Pinpoint the cell where the given text exists, returning its (x, y) midpoint coordinate. 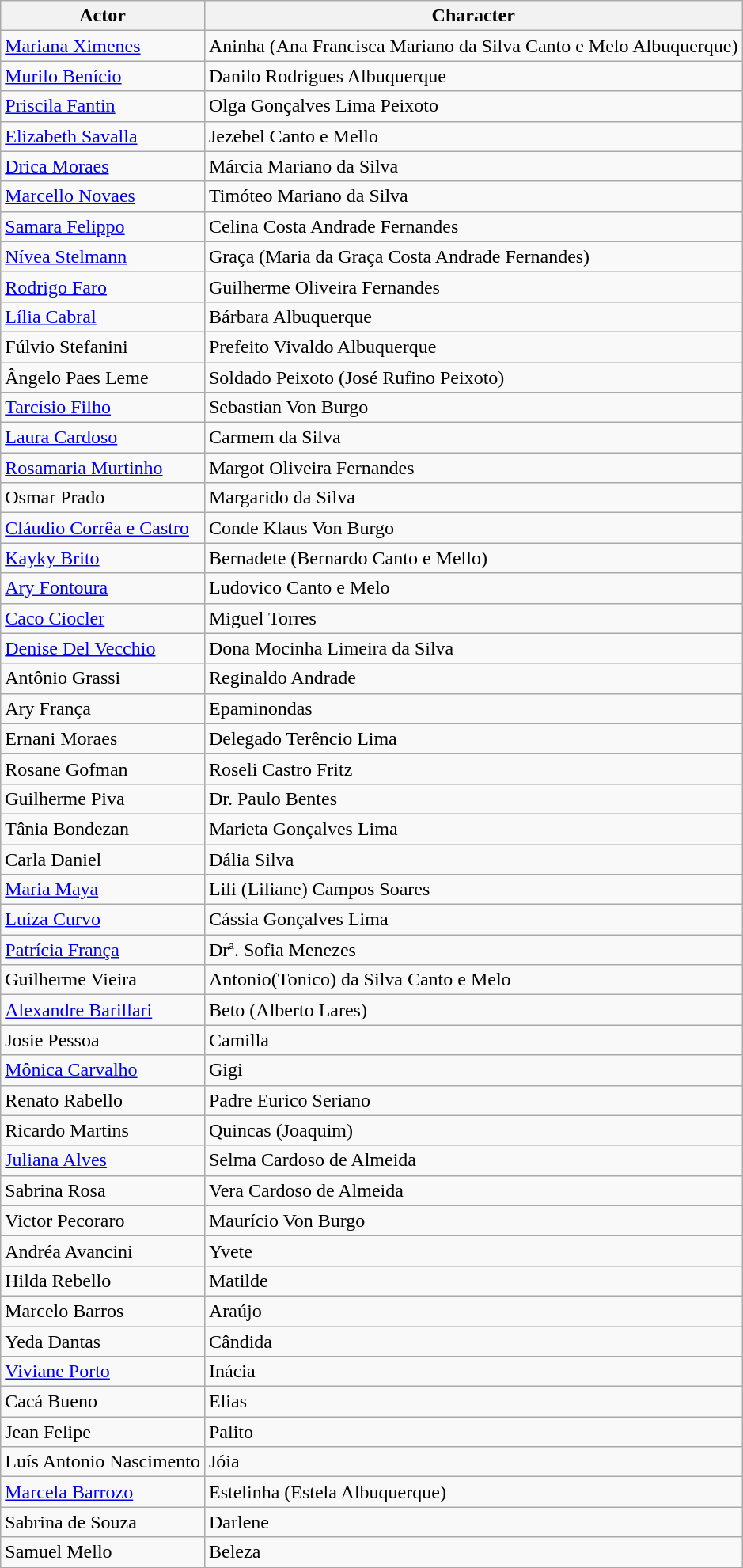
Mariana Ximenes (103, 46)
Jóia (473, 1462)
Estelinha (Estela Albuquerque) (473, 1492)
Padre Eurico Seriano (473, 1100)
Conde Klaus Von Burgo (473, 528)
Yvete (473, 1251)
Vera Cardoso de Almeida (473, 1190)
Guilherme Oliveira Fernandes (473, 287)
Ludovico Canto e Melo (473, 588)
Patrícia França (103, 950)
Luíza Curvo (103, 920)
Yeda Dantas (103, 1342)
Marcello Novaes (103, 196)
Gigi (473, 1070)
Olga Gonçalves Lima Peixoto (473, 106)
Timóteo Mariano da Silva (473, 196)
Selma Cardoso de Almeida (473, 1160)
Denise Del Vecchio (103, 648)
Sabrina Rosa (103, 1190)
Jean Felipe (103, 1432)
Margot Oliveira Fernandes (473, 468)
Cláudio Corrêa e Castro (103, 528)
Dona Mocinha Limeira da Silva (473, 648)
Viviane Porto (103, 1372)
Delegado Terêncio Lima (473, 738)
Jezebel Canto e Mello (473, 136)
Samara Felippo (103, 226)
Marcela Barrozo (103, 1492)
Quincas (Joaquim) (473, 1130)
Drª. Sofia Menezes (473, 950)
Josie Pessoa (103, 1040)
Ary Fontoura (103, 588)
Guilherme Vieira (103, 980)
Juliana Alves (103, 1160)
Elias (473, 1402)
Kayky Brito (103, 558)
Beleza (473, 1552)
Tarcísio Filho (103, 408)
Aninha (Ana Francisca Mariano da Silva Canto e Melo Albuquerque) (473, 46)
Epaminondas (473, 708)
Character (473, 16)
Roseli Castro Fritz (473, 769)
Laura Cardoso (103, 438)
Rosane Gofman (103, 769)
Margarido da Silva (473, 498)
Hilda Rebello (103, 1281)
Ary França (103, 708)
Danilo Rodrigues Albuquerque (473, 76)
Fúlvio Stefanini (103, 347)
Antônio Grassi (103, 678)
Carla Daniel (103, 859)
Palito (473, 1432)
Mônica Carvalho (103, 1070)
Cacá Bueno (103, 1402)
Ernani Moraes (103, 738)
Guilherme Piva (103, 799)
Prefeito Vivaldo Albuquerque (473, 347)
Alexandre Barillari (103, 1010)
Ângelo Paes Leme (103, 378)
Renato Rabello (103, 1100)
Actor (103, 16)
Marieta Gonçalves Lima (473, 829)
Ricardo Martins (103, 1130)
Graça (Maria da Graça Costa Andrade Fernandes) (473, 256)
Murilo Benício (103, 76)
Miguel Torres (473, 618)
Camilla (473, 1040)
Nívea Stelmann (103, 256)
Luís Antonio Nascimento (103, 1462)
Darlene (473, 1522)
Cássia Gonçalves Lima (473, 920)
Maurício Von Burgo (473, 1221)
Andréa Avancini (103, 1251)
Elizabeth Savalla (103, 136)
Antonio(Tonico) da Silva Canto e Melo (473, 980)
Cândida (473, 1342)
Caco Ciocler (103, 618)
Bernadete (Bernardo Canto e Mello) (473, 558)
Lília Cabral (103, 317)
Dália Silva (473, 859)
Osmar Prado (103, 498)
Rodrigo Faro (103, 287)
Soldado Peixoto (José Rufino Peixoto) (473, 378)
Matilde (473, 1281)
Samuel Mello (103, 1552)
Márcia Mariano da Silva (473, 166)
Reginaldo Andrade (473, 678)
Inácia (473, 1372)
Marcelo Barros (103, 1311)
Rosamaria Murtinho (103, 468)
Victor Pecoraro (103, 1221)
Lili (Liliane) Campos Soares (473, 890)
Bárbara Albuquerque (473, 317)
Tânia Bondezan (103, 829)
Sabrina de Souza (103, 1522)
Dr. Paulo Bentes (473, 799)
Beto (Alberto Lares) (473, 1010)
Sebastian Von Burgo (473, 408)
Drica Moraes (103, 166)
Celina Costa Andrade Fernandes (473, 226)
Maria Maya (103, 890)
Araújo (473, 1311)
Priscila Fantin (103, 106)
Carmem da Silva (473, 438)
